Identify which cell holds the provided text, then report its (X, Y) central coordinate. 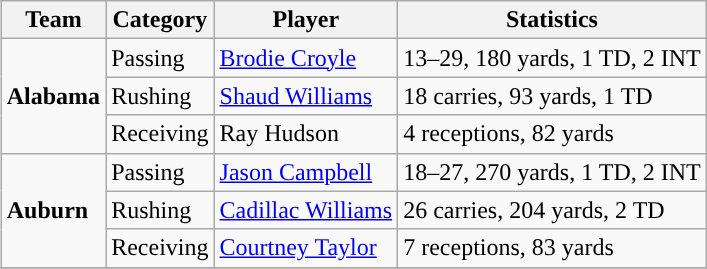
Courtney Taylor (306, 248)
Shaud Williams (306, 96)
18–27, 270 yards, 1 TD, 2 INT (552, 172)
Cadillac Williams (306, 210)
Brodie Croyle (306, 58)
Category (160, 20)
Alabama (53, 96)
Jason Campbell (306, 172)
7 receptions, 83 yards (552, 248)
Player (306, 20)
13–29, 180 yards, 1 TD, 2 INT (552, 58)
Team (53, 20)
Statistics (552, 20)
Auburn (53, 210)
Ray Hudson (306, 134)
18 carries, 93 yards, 1 TD (552, 96)
4 receptions, 82 yards (552, 134)
26 carries, 204 yards, 2 TD (552, 210)
